Locate the cell with the specified text and output its [X, Y] center coordinate. 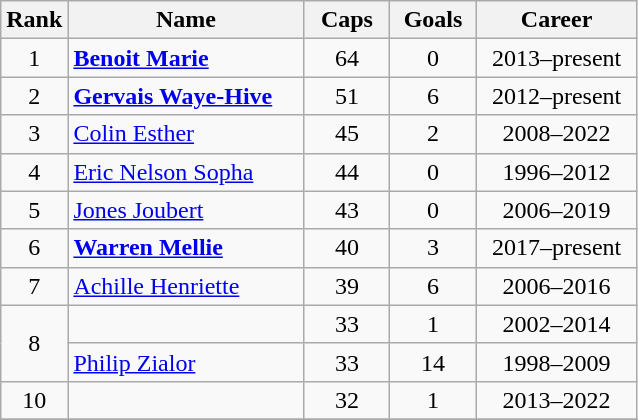
Philip Zialor [186, 362]
2013–present [556, 58]
43 [347, 210]
39 [347, 286]
64 [347, 58]
7 [34, 286]
2006–2016 [556, 286]
14 [433, 362]
Name [186, 20]
5 [34, 210]
Jones Joubert [186, 210]
Career [556, 20]
2013–2022 [556, 400]
40 [347, 248]
2006–2019 [556, 210]
10 [34, 400]
Benoit Marie [186, 58]
32 [347, 400]
2012–present [556, 96]
Eric Nelson Sopha [186, 172]
2008–2022 [556, 134]
2002–2014 [556, 324]
Goals [433, 20]
44 [347, 172]
51 [347, 96]
4 [34, 172]
45 [347, 134]
Rank [34, 20]
Achille Henriette [186, 286]
2017–present [556, 248]
1998–2009 [556, 362]
Colin Esther [186, 134]
1996–2012 [556, 172]
Caps [347, 20]
Warren Mellie [186, 248]
Gervais Waye-Hive [186, 96]
8 [34, 343]
